Search for the cell housing the specified text and yield its (x, y) center coordinate. 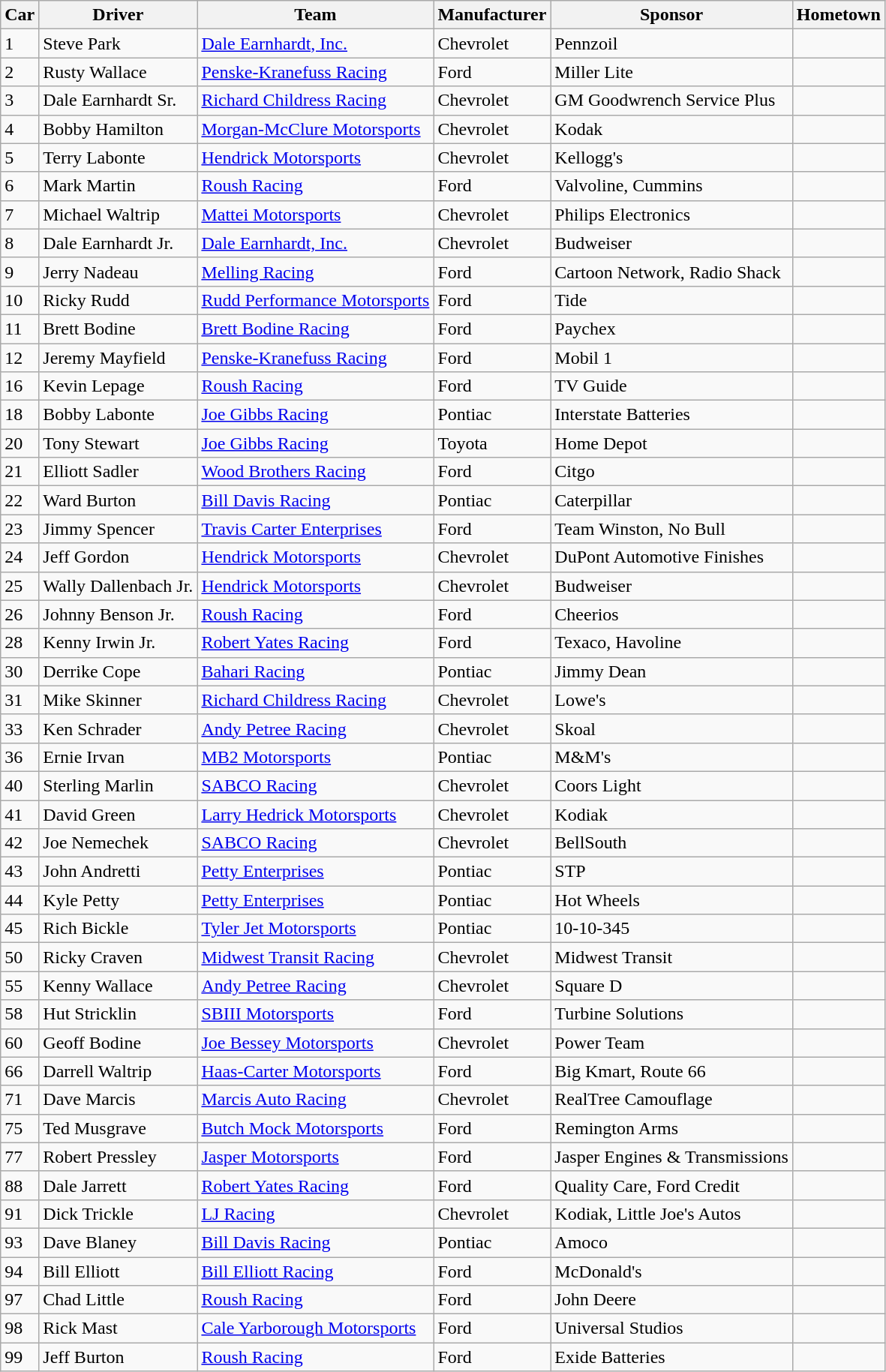
Brett Bodine Racing (315, 329)
Marcis Auto Racing (315, 1100)
Philips Electronics (671, 215)
44 (20, 900)
36 (20, 757)
Cartoon Network, Radio Shack (671, 272)
Sterling Marlin (119, 785)
LJ Racing (315, 1214)
Michael Waltrip (119, 215)
Toyota (492, 443)
Hometown (839, 15)
Melling Racing (315, 272)
Power Team (671, 1043)
Chad Little (119, 1300)
Cheerios (671, 614)
Larry Hedrick Motorsports (315, 814)
43 (20, 872)
Ricky Rudd (119, 300)
77 (20, 1157)
Bahari Racing (315, 671)
26 (20, 614)
Skoal (671, 728)
Joe Bessey Motorsports (315, 1043)
99 (20, 1357)
STP (671, 872)
Bill Elliott (119, 1271)
Johnny Benson Jr. (119, 614)
16 (20, 386)
18 (20, 415)
93 (20, 1242)
50 (20, 957)
Kenny Irwin Jr. (119, 643)
Bobby Hamilton (119, 129)
McDonald's (671, 1271)
Bill Elliott Racing (315, 1271)
58 (20, 1014)
Wally Dallenbach Jr. (119, 586)
22 (20, 500)
Wood Brothers Racing (315, 472)
Derrike Cope (119, 671)
66 (20, 1071)
Remington Arms (671, 1128)
Kenny Wallace (119, 986)
4 (20, 129)
Morgan-McClure Motorsports (315, 129)
Brett Bodine (119, 329)
Elliott Sadler (119, 472)
Paychex (671, 329)
John Andretti (119, 872)
Rick Mast (119, 1328)
Hot Wheels (671, 900)
Dave Marcis (119, 1100)
40 (20, 785)
55 (20, 986)
DuPont Automotive Finishes (671, 557)
9 (20, 272)
42 (20, 843)
8 (20, 243)
Texaco, Havoline (671, 643)
Kellogg's (671, 158)
Mark Martin (119, 186)
31 (20, 700)
Kevin Lepage (119, 386)
Cale Yarborough Motorsports (315, 1328)
Ernie Irvan (119, 757)
BellSouth (671, 843)
Kodak (671, 129)
Hut Stricklin (119, 1014)
Dale Earnhardt Sr. (119, 101)
Mattei Motorsports (315, 215)
Driver (119, 15)
Kodiak (671, 814)
Home Depot (671, 443)
Rudd Performance Motorsports (315, 300)
5 (20, 158)
Dale Earnhardt Jr. (119, 243)
Tyler Jet Motorsports (315, 929)
Dave Blaney (119, 1242)
M&M's (671, 757)
41 (20, 814)
Haas-Carter Motorsports (315, 1071)
21 (20, 472)
2 (20, 72)
RealTree Camouflage (671, 1100)
Interstate Batteries (671, 415)
12 (20, 358)
Lowe's (671, 700)
28 (20, 643)
Caterpillar (671, 500)
94 (20, 1271)
Coors Light (671, 785)
John Deere (671, 1300)
6 (20, 186)
10-10-345 (671, 929)
33 (20, 728)
Midwest Transit (671, 957)
Robert Pressley (119, 1157)
Midwest Transit Racing (315, 957)
Jeff Gordon (119, 557)
Tony Stewart (119, 443)
Terry Labonte (119, 158)
Joe Nemechek (119, 843)
Team (315, 15)
Miller Lite (671, 72)
Big Kmart, Route 66 (671, 1071)
Geoff Bodine (119, 1043)
30 (20, 671)
25 (20, 586)
Jasper Motorsports (315, 1157)
45 (20, 929)
97 (20, 1300)
91 (20, 1214)
GM Goodwrench Service Plus (671, 101)
24 (20, 557)
Jimmy Dean (671, 671)
Sponsor (671, 15)
Mobil 1 (671, 358)
3 (20, 101)
Tide (671, 300)
Jasper Engines & Transmissions (671, 1157)
Darrell Waltrip (119, 1071)
Butch Mock Motorsports (315, 1128)
60 (20, 1043)
Rusty Wallace (119, 72)
Jimmy Spencer (119, 529)
88 (20, 1185)
Ken Schrader (119, 728)
Pennzoil (671, 44)
Rich Bickle (119, 929)
Ward Burton (119, 500)
TV Guide (671, 386)
Jeremy Mayfield (119, 358)
Ricky Craven (119, 957)
Universal Studios (671, 1328)
Steve Park (119, 44)
Jerry Nadeau (119, 272)
Exide Batteries (671, 1357)
Square D (671, 986)
98 (20, 1328)
23 (20, 529)
11 (20, 329)
7 (20, 215)
SBIII Motorsports (315, 1014)
20 (20, 443)
1 (20, 44)
Amoco (671, 1242)
Dick Trickle (119, 1214)
MB2 Motorsports (315, 757)
Mike Skinner (119, 700)
Travis Carter Enterprises (315, 529)
Kyle Petty (119, 900)
75 (20, 1128)
71 (20, 1100)
Turbine Solutions (671, 1014)
David Green (119, 814)
Ted Musgrave (119, 1128)
Team Winston, No Bull (671, 529)
10 (20, 300)
Manufacturer (492, 15)
Citgo (671, 472)
Quality Care, Ford Credit (671, 1185)
Dale Jarrett (119, 1185)
Jeff Burton (119, 1357)
Car (20, 15)
Bobby Labonte (119, 415)
Kodiak, Little Joe's Autos (671, 1214)
Valvoline, Cummins (671, 186)
